Search for the cell housing the specified text and yield its (x, y) center coordinate. 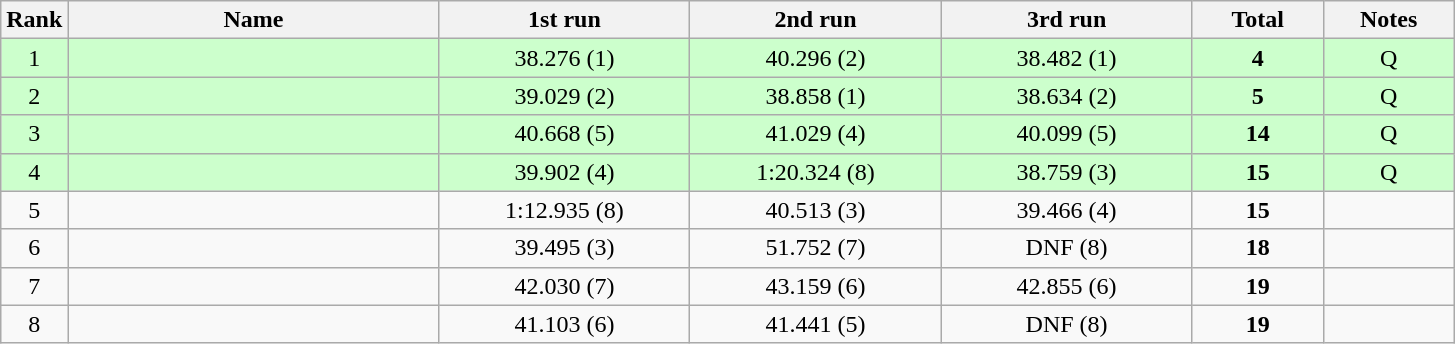
39.495 (3) (564, 248)
43.159 (6) (816, 286)
7 (34, 286)
38.634 (2) (1066, 96)
2 (34, 96)
39.466 (4) (1066, 210)
3rd run (1066, 20)
40.099 (5) (1066, 134)
Rank (34, 20)
3 (34, 134)
40.668 (5) (564, 134)
1 (34, 58)
2nd run (816, 20)
Notes (1388, 20)
1st run (564, 20)
38.276 (1) (564, 58)
1:12.935 (8) (564, 210)
18 (1258, 248)
6 (34, 248)
38.482 (1) (1066, 58)
39.029 (2) (564, 96)
41.029 (4) (816, 134)
38.858 (1) (816, 96)
8 (34, 324)
Name (254, 20)
14 (1258, 134)
42.855 (6) (1066, 286)
1:20.324 (8) (816, 172)
40.513 (3) (816, 210)
Total (1258, 20)
41.441 (5) (816, 324)
42.030 (7) (564, 286)
40.296 (2) (816, 58)
39.902 (4) (564, 172)
38.759 (3) (1066, 172)
51.752 (7) (816, 248)
41.103 (6) (564, 324)
